Identify which cell holds the provided text, then report its (x, y) central coordinate. 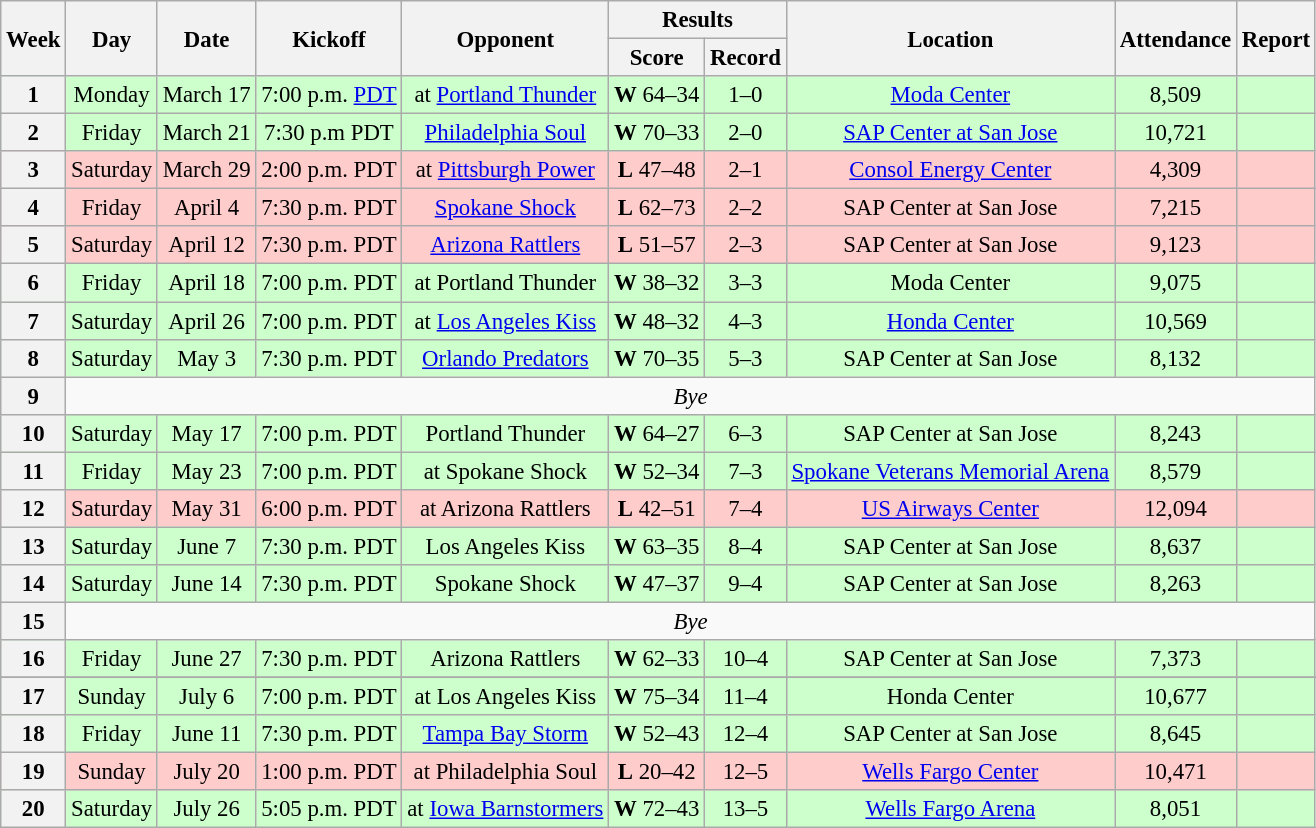
13–5 (746, 809)
12–5 (746, 772)
W 38–32 (657, 283)
W 70–33 (657, 133)
20 (34, 809)
4,309 (1176, 170)
15 (34, 621)
March 21 (206, 133)
Record (746, 58)
W 64–34 (657, 95)
July 26 (206, 809)
US Airways Center (950, 509)
Opponent (506, 38)
6 (34, 283)
5:05 p.m. PDT (329, 809)
2–3 (746, 245)
3 (34, 170)
Kickoff (329, 38)
June 27 (206, 659)
3–3 (746, 283)
Tampa Bay Storm (506, 734)
8,579 (1176, 471)
Score (657, 58)
13 (34, 546)
Orlando Predators (506, 358)
9 (34, 396)
Wells Fargo Center (950, 772)
8 (34, 358)
7–3 (746, 471)
April 12 (206, 245)
10,471 (1176, 772)
2:00 p.m. PDT (329, 170)
Location (950, 38)
W 70–35 (657, 358)
19 (34, 772)
5–3 (746, 358)
9,123 (1176, 245)
W 75–34 (657, 697)
W 52–34 (657, 471)
8–4 (746, 546)
1:00 p.m. PDT (329, 772)
at Pittsburgh Power (506, 170)
9–4 (746, 584)
W 62–33 (657, 659)
April 26 (206, 321)
10,677 (1176, 697)
L 62–73 (657, 208)
8,132 (1176, 358)
2–0 (746, 133)
7,373 (1176, 659)
10 (34, 433)
Spokane Veterans Memorial Arena (950, 471)
March 17 (206, 95)
Report (1276, 38)
11 (34, 471)
W 47–37 (657, 584)
May 31 (206, 509)
8,637 (1176, 546)
Week (34, 38)
10,569 (1176, 321)
June 7 (206, 546)
June 14 (206, 584)
W 64–27 (657, 433)
Attendance (1176, 38)
16 (34, 659)
at Arizona Rattlers (506, 509)
L 20–42 (657, 772)
8,243 (1176, 433)
1–0 (746, 95)
Monday (112, 95)
July 6 (206, 697)
Date (206, 38)
July 20 (206, 772)
12–4 (746, 734)
8,263 (1176, 584)
10–4 (746, 659)
W 63–35 (657, 546)
6–3 (746, 433)
June 11 (206, 734)
Day (112, 38)
May 23 (206, 471)
10,721 (1176, 133)
L 51–57 (657, 245)
May 3 (206, 358)
2–2 (746, 208)
17 (34, 697)
14 (34, 584)
at Philadelphia Soul (506, 772)
7,215 (1176, 208)
7 (34, 321)
April 18 (206, 283)
at Spokane Shock (506, 471)
8,645 (1176, 734)
4 (34, 208)
Philadelphia Soul (506, 133)
18 (34, 734)
April 4 (206, 208)
1 (34, 95)
8,051 (1176, 809)
W 48–32 (657, 321)
7:30 p.m PDT (329, 133)
Results (698, 20)
4–3 (746, 321)
9,075 (1176, 283)
Wells Fargo Arena (950, 809)
6:00 p.m. PDT (329, 509)
5 (34, 245)
7–4 (746, 509)
L 47–48 (657, 170)
2–1 (746, 170)
W 72–43 (657, 809)
Portland Thunder (506, 433)
at Iowa Barnstormers (506, 809)
W 52–43 (657, 734)
March 29 (206, 170)
May 17 (206, 433)
8,509 (1176, 95)
Los Angeles Kiss (506, 546)
12 (34, 509)
Consol Energy Center (950, 170)
11–4 (746, 697)
12,094 (1176, 509)
L 42–51 (657, 509)
2 (34, 133)
